Determine the (x, y) coordinate at the center of the cell enclosing the given text.  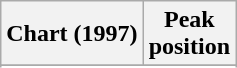
Chart (1997) (72, 34)
Peak position (189, 34)
